Extract the [X, Y] coordinate from the center of the cell holding the provided text.  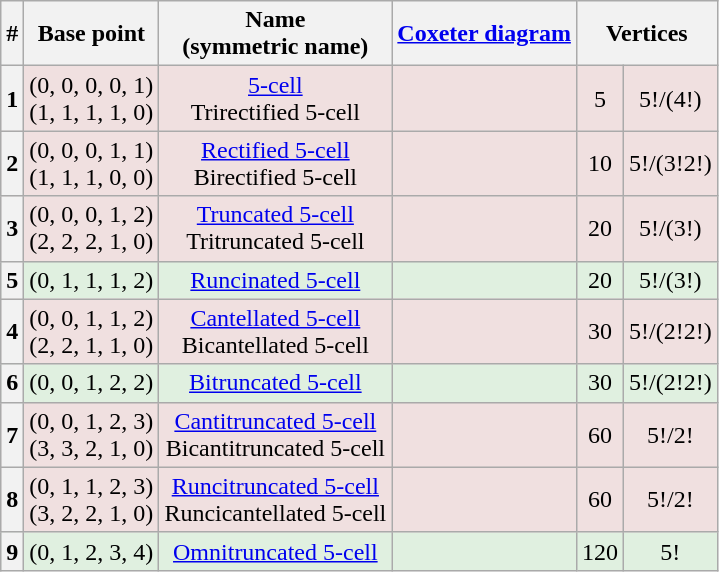
5!/(3!2!) [670, 164]
Runcitruncated 5-cellRuncicantellated 5-cell [276, 500]
(0, 0, 1, 1, 2)(2, 2, 1, 1, 0) [92, 332]
Name(symmetric name) [276, 34]
3 [12, 228]
1 [12, 98]
9 [12, 551]
8 [12, 500]
(0, 1, 1, 1, 2) [92, 280]
(0, 0, 0, 1, 2)(2, 2, 2, 1, 0) [92, 228]
7 [12, 434]
(0, 0, 1, 2, 3)(3, 3, 2, 1, 0) [92, 434]
5! [670, 551]
Vertices [646, 34]
120 [600, 551]
(0, 1, 2, 3, 4) [92, 551]
Cantellated 5-cellBicantellated 5-cell [276, 332]
(0, 0, 1, 2, 2) [92, 383]
# [12, 34]
Truncated 5-cellTritruncated 5-cell [276, 228]
Base point [92, 34]
(0, 0, 0, 1, 1)(1, 1, 1, 0, 0) [92, 164]
Runcinated 5-cell [276, 280]
6 [12, 383]
10 [600, 164]
5!/(4!) [670, 98]
Rectified 5-cellBirectified 5-cell [276, 164]
(0, 1, 1, 2, 3)(3, 2, 2, 1, 0) [92, 500]
(0, 0, 0, 0, 1)(1, 1, 1, 1, 0) [92, 98]
Cantitruncated 5-cellBicantitruncated 5-cell [276, 434]
2 [12, 164]
Coxeter diagram [484, 34]
Omnitruncated 5-cell [276, 551]
5-cellTrirectified 5-cell [276, 98]
4 [12, 332]
Bitruncated 5-cell [276, 383]
